Determine the (x, y) coordinate at the center of the cell enclosing the given text.  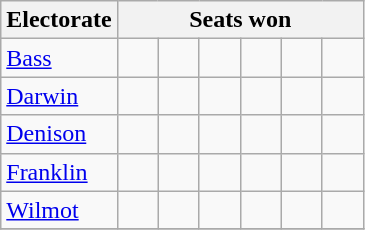
Electorate (59, 20)
Darwin (59, 96)
Wilmot (59, 210)
Seats won (240, 20)
Bass (59, 58)
Denison (59, 134)
Franklin (59, 172)
